Identify which cell holds the provided text, then report its (x, y) central coordinate. 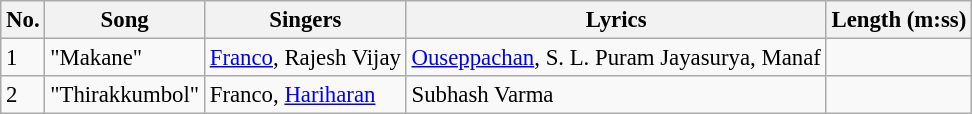
Singers (305, 20)
Ouseppachan, S. L. Puram Jayasurya, Manaf (616, 58)
"Thirakkumbol" (125, 95)
Subhash Varma (616, 95)
2 (23, 95)
1 (23, 58)
Length (m:ss) (898, 20)
Franco, Hariharan (305, 95)
"Makane" (125, 58)
No. (23, 20)
Song (125, 20)
Lyrics (616, 20)
Franco, Rajesh Vijay (305, 58)
